Search for the cell housing the specified text and yield its (x, y) center coordinate. 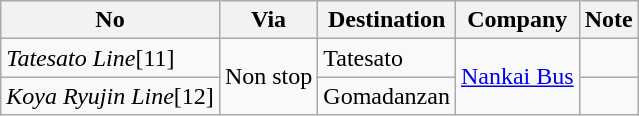
Tatesato (387, 58)
Company (517, 20)
No (110, 20)
Nankai Bus (517, 77)
Tatesato Line[11] (110, 58)
Note (608, 20)
Gomadanzan (387, 96)
Destination (387, 20)
Non stop (268, 77)
Via (268, 20)
Koya Ryujin Line[12] (110, 96)
